From the cell containing the given text, extract its center point as [X, Y] coordinate. 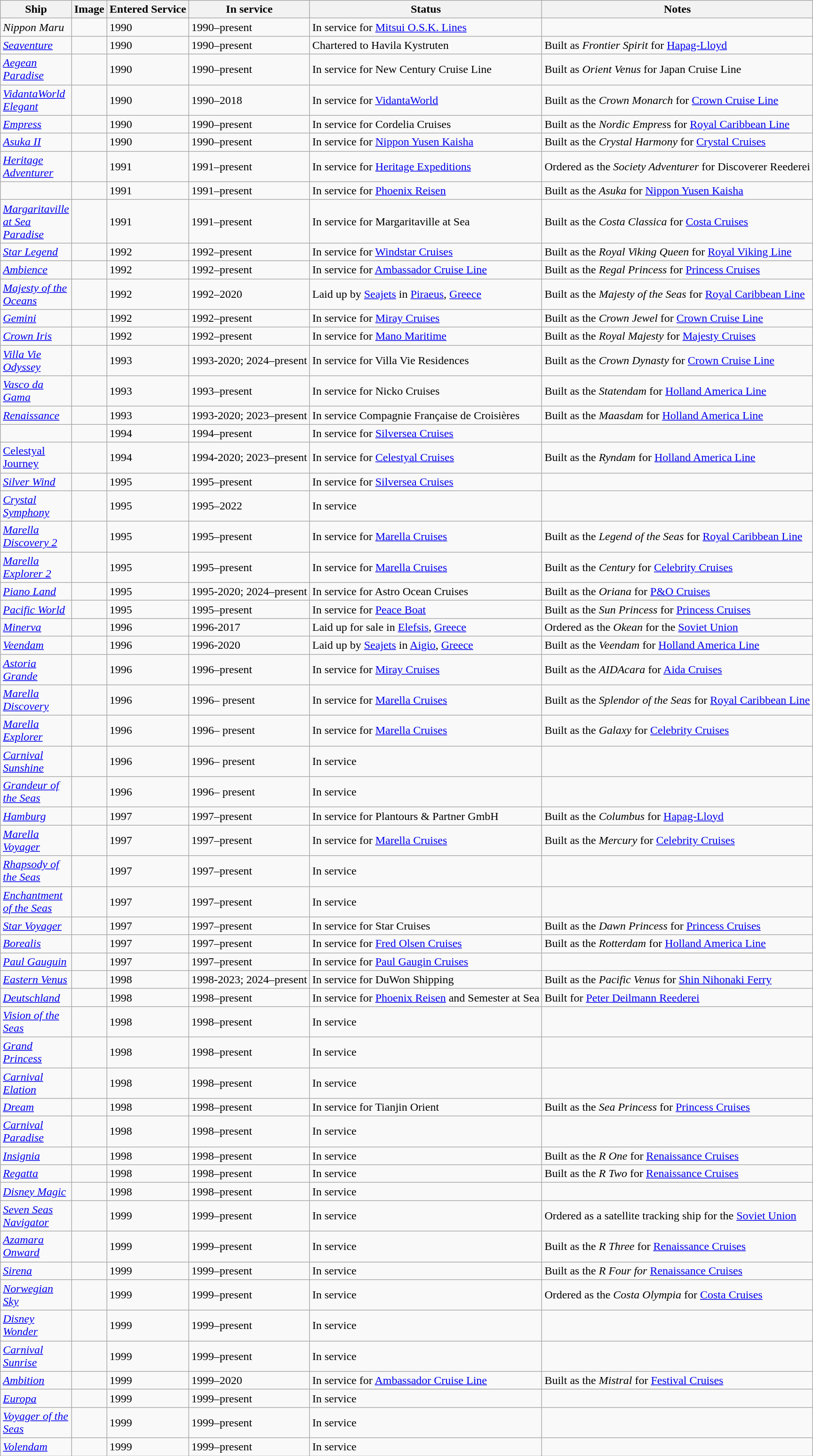
1995–2022 [249, 506]
Silver Wind [36, 482]
Asuka II [36, 142]
Aegean Paradise [36, 70]
Regatta [36, 1174]
Built as the Asuka for Nippon Yusen Kaisha [677, 191]
Carnival Sunshine [36, 761]
Seven Seas Navigator [36, 1216]
1996–present [249, 669]
Star Legend [36, 252]
Built as the R Four for Renaissance Cruises [677, 1271]
In service for DuWon Shipping [426, 979]
Built as the Sun Princess for Princess Cruises [677, 609]
In service for Nippon Yusen Kaisha [426, 142]
Built as the Royal Majesty for Majesty Cruises [677, 336]
Renaissance [36, 415]
Crown Iris [36, 336]
In service for Astro Ocean Cruises [426, 591]
Piano Land [36, 591]
Carnival Paradise [36, 1132]
1992–2020 [249, 294]
Vision of the Seas [36, 1022]
Ambience [36, 270]
VidantaWorld Elegant [36, 100]
Status [426, 9]
Built as the Costa Classica for Costa Cruises [677, 221]
Minerva [36, 627]
Ordered as the Society Adventurer for Discoverer Reederei [677, 167]
Built as the Dawn Princess for Princess Cruises [677, 926]
Built as the Mercury for Celebrity Cruises [677, 840]
Built as the Legend of the Seas for Royal Caribbean Line [677, 536]
Built as the Century for Celebrity Cruises [677, 567]
In service for VidantaWorld [426, 100]
Star Voyager [36, 926]
Laid up by Seajets in Piraeus, Greece [426, 294]
Built as the Sea Princess for Princess Cruises [677, 1107]
1995-2020; 2024–present [249, 591]
Grandeur of the Seas [36, 792]
In service for Nicko Cruises [426, 391]
Disney Magic [36, 1192]
Laid up by Seajets in Aigio, Greece [426, 645]
Margaritaville at Sea Paradise [36, 221]
Built as the Royal Viking Queen for Royal Viking Line [677, 252]
Ordered as a satellite tracking ship for the Soviet Union [677, 1216]
Built as the Nordic Empress for Royal Caribbean Line [677, 124]
Built as the R One for Renaissance Cruises [677, 1156]
1999–2020 [249, 1380]
In service for Paul Gaugin Cruises [426, 962]
Built as the Crown Monarch for Crown Cruise Line [677, 100]
In service for Plantours & Partner GmbH [426, 816]
Built as the Crystal Harmony for Crystal Cruises [677, 142]
1993-2020; 2023–present [249, 415]
Built as the Regal Princess for Princess Cruises [677, 270]
1990–2018 [249, 100]
In service for Phoenix Reisen and Semester at Sea [426, 997]
Built for Peter Deilmann Reederei [677, 997]
1994–present [249, 433]
Disney Wonder [36, 1326]
In service for Peace Boat [426, 609]
Built as the Veendam for Holland America Line [677, 645]
Ambition [36, 1380]
Paul Gauguin [36, 962]
Majesty of the Oceans [36, 294]
Built as Orient Venus for Japan Cruise Line [677, 70]
Voyager of the Seas [36, 1423]
Built as the Crown Jewel for Crown Cruise Line [677, 318]
Pacific World [36, 609]
Built as the Maasdam for Holland America Line [677, 415]
1993–present [249, 391]
1993-2020; 2024–present [249, 360]
Built as the Rotterdam for Holland America Line [677, 944]
In service for Villa Vie Residences [426, 360]
Notes [677, 9]
Empress [36, 124]
Built as the Ryndam for Holland America Line [677, 457]
In service for Windstar Cruises [426, 252]
Built as the Mistral for Festival Cruises [677, 1380]
In service for Phoenix Reisen [426, 191]
Built as the Pacific Venus for Shin Nihonaki Ferry [677, 979]
Built as the Majesty of the Seas for Royal Caribbean Line [677, 294]
Nippon Maru [36, 27]
Ordered as the Costa Olympia for Costa Cruises [677, 1295]
Built as the Statendam for Holland America Line [677, 391]
Heritage Adventurer [36, 167]
In service for Margaritaville at Sea [426, 221]
Marella Discovery 2 [36, 536]
1998-2023; 2024–present [249, 979]
Deutschland [36, 997]
Veendam [36, 645]
1996-2020 [249, 645]
Marella Discovery [36, 700]
Celestyal Journey [36, 457]
Carnival Elation [36, 1083]
Seaventure [36, 45]
Marella Explorer 2 [36, 567]
Built as the AIDAcara for Aida Cruises [677, 669]
Volendam [36, 1447]
Astoria Grande [36, 669]
Dream [36, 1107]
Eastern Venus [36, 979]
Laid up for sale in Elefsis, Greece [426, 627]
In service for Mitsui O.S.K. Lines [426, 27]
Ship [36, 9]
Carnival Sunrise [36, 1356]
Built as the R Three for Renaissance Cruises [677, 1247]
In service for Fred Olsen Cruises [426, 944]
Crystal Symphony [36, 506]
Enchantment of the Seas [36, 901]
Built as the Crown Dynasty for Crown Cruise Line [677, 360]
Hamburg [36, 816]
Built as the Galaxy for Celebrity Cruises [677, 731]
In service for New Century Cruise Line [426, 70]
In service for Celestyal Cruises [426, 457]
Villa Vie Odyssey [36, 360]
Built as the R Two for Renaissance Cruises [677, 1174]
In service for Star Cruises [426, 926]
1994-2020; 2023–present [249, 457]
Gemini [36, 318]
Marella Explorer [36, 731]
Chartered to Havila Kystruten [426, 45]
In service Compagnie Française de Croisières [426, 415]
1996-2017 [249, 627]
Borealis [36, 944]
Insignia [36, 1156]
Marella Voyager [36, 840]
In service for Cordelia Cruises [426, 124]
Image [89, 9]
Built as Frontier Spirit for Hapag-Lloyd [677, 45]
Azamara Onward [36, 1247]
Entered Service [148, 9]
Vasco da Gama [36, 391]
In service for Heritage Expeditions [426, 167]
Rhapsody of the Seas [36, 871]
In service for Tianjin Orient [426, 1107]
Built as the Splendor of the Seas for Royal Caribbean Line [677, 700]
Sirena [36, 1271]
Built as the Columbus for Hapag-Lloyd [677, 816]
Ordered as the Okean for the Soviet Union [677, 627]
In service for Mano Maritime [426, 336]
Europa [36, 1398]
Built as the Oriana for P&O Cruises [677, 591]
Grand Princess [36, 1052]
Norwegian Sky [36, 1295]
